Scan for the cell matching the given text and deliver its [X, Y] coordinate at center. 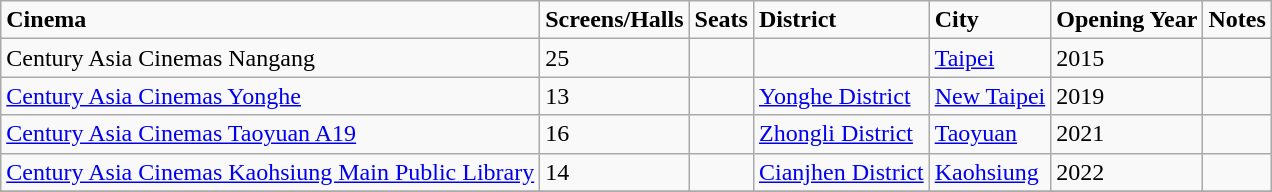
Cianjhen District [841, 172]
25 [614, 58]
Kaohsiung [990, 172]
2021 [1127, 134]
Yonghe District [841, 96]
Taipei [990, 58]
Century Asia Cinemas Yonghe [270, 96]
Screens/Halls [614, 20]
District [841, 20]
2022 [1127, 172]
Century Asia Cinemas Nangang [270, 58]
2015 [1127, 58]
2019 [1127, 96]
Century Asia Cinemas Taoyuan A19 [270, 134]
Opening Year [1127, 20]
Cinema [270, 20]
Notes [1237, 20]
Seats [721, 20]
City [990, 20]
Century Asia Cinemas Kaohsiung Main Public Library [270, 172]
16 [614, 134]
13 [614, 96]
Taoyuan [990, 134]
14 [614, 172]
Zhongli District [841, 134]
New Taipei [990, 96]
